Provide the [X, Y] coordinate of the cell's center where the given text is located.  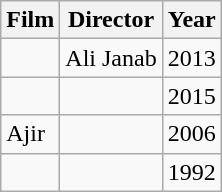
1992 [192, 172]
2006 [192, 134]
Ajir [30, 134]
Ali Janab [111, 58]
2015 [192, 96]
Film [30, 20]
Year [192, 20]
Director [111, 20]
2013 [192, 58]
